Locate the cell with the specified text and output its [X, Y] center coordinate. 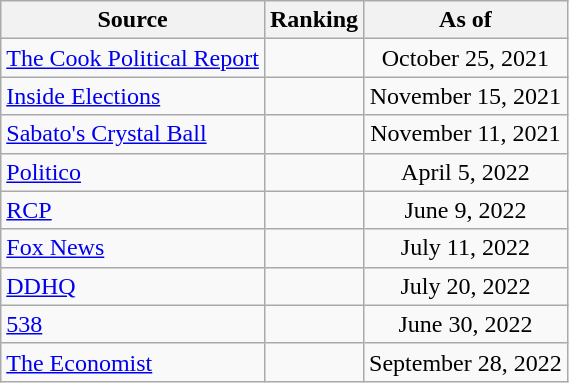
June 30, 2022 [466, 324]
April 5, 2022 [466, 172]
July 20, 2022 [466, 286]
Politico [133, 172]
October 25, 2021 [466, 58]
November 15, 2021 [466, 96]
Source [133, 20]
Fox News [133, 248]
538 [133, 324]
November 11, 2021 [466, 134]
Sabato's Crystal Ball [133, 134]
As of [466, 20]
The Cook Political Report [133, 58]
Inside Elections [133, 96]
DDHQ [133, 286]
June 9, 2022 [466, 210]
Ranking [314, 20]
July 11, 2022 [466, 248]
September 28, 2022 [466, 362]
RCP [133, 210]
The Economist [133, 362]
